Return (x, y) of the center of cell containing provided text 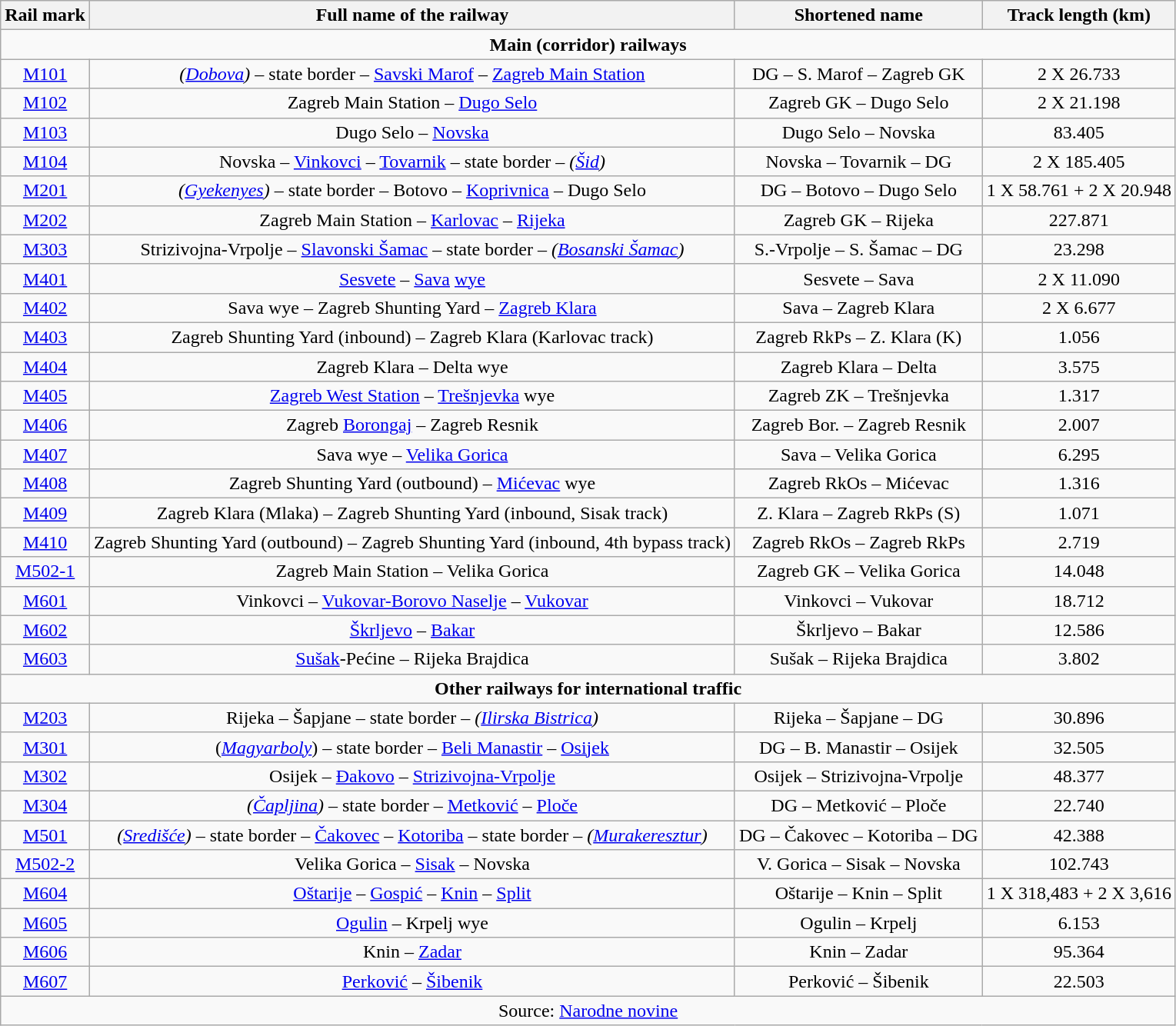
Shortened name (858, 15)
Sava – Zagreb Klara (858, 308)
M103 (45, 132)
M302 (45, 776)
1 X 318,483 + 2 X 3,616 (1078, 894)
227.871 (1078, 220)
Full name of the railway (412, 15)
Osijek – Strizivojna-Vrpolje (858, 776)
32.505 (1078, 747)
Osijek – Đakovo – Strizivojna-Vrpolje (412, 776)
M502-2 (45, 864)
Zagreb GK – Velika Gorica (858, 571)
Zagreb Main Station – Karlovac – Rijeka (412, 220)
M501 (45, 834)
Zagreb GK – Rijeka (858, 220)
Rijeka – Šapjane – state border – (Ilirska Bistrica) (412, 718)
(Dobova) – state border – Savski Marof – Zagreb Main Station (412, 74)
M404 (45, 367)
42.388 (1078, 834)
M409 (45, 513)
(Gyekenyes) – state border – Botovo – Koprivnica – Dugo Selo (412, 191)
Novska – Tovarnik – DG (858, 162)
14.048 (1078, 571)
M502-1 (45, 571)
Zagreb RkOs – Mićevac (858, 484)
1.316 (1078, 484)
Zagreb GK – Dugo Selo (858, 103)
1.071 (1078, 513)
1.056 (1078, 337)
Sava wye – Velika Gorica (412, 455)
Vinkovci – Vukovar (858, 601)
M401 (45, 278)
M202 (45, 220)
23.298 (1078, 249)
M301 (45, 747)
DG – S. Marof – Zagreb GK (858, 74)
Sušak – Rijeka Brajdica (858, 659)
Velika Gorica – Sisak – Novska (412, 864)
M606 (45, 952)
Track length (km) (1078, 15)
Other railways for international traffic (588, 688)
Zagreb Main Station – Velika Gorica (412, 571)
V. Gorica – Sisak – Novska (858, 864)
S.-Vrpolje – S. Šamac – DG (858, 249)
M101 (45, 74)
M603 (45, 659)
Sesvete – Sava wye (412, 278)
Zagreb Shunting Yard (inbound) – Zagreb Klara (Karlovac track) (412, 337)
Novska – Vinkovci – Tovarnik – state border – (Šid) (412, 162)
2 X 11.090 (1078, 278)
(Čapljina) – state border – Metković – Ploče (412, 805)
2 X 6.677 (1078, 308)
Zagreb Klara – Delta (858, 367)
22.503 (1078, 981)
(Magyarboly) – state border – Beli Manastir – Osijek (412, 747)
M410 (45, 542)
Zagreb Klara – Delta wye (412, 367)
Oštarije – Gospić – Knin – Split (412, 894)
22.740 (1078, 805)
95.364 (1078, 952)
M403 (45, 337)
102.743 (1078, 864)
(Središće) – state border – Čakovec – Kotoriba – state border – (Murakeresztur) (412, 834)
M605 (45, 923)
2 X 26.733 (1078, 74)
30.896 (1078, 718)
DG – B. Manastir – Osijek (858, 747)
M104 (45, 162)
Z. Klara – Zagreb RkPs (S) (858, 513)
Zagreb Bor. – Zagreb Resnik (858, 425)
18.712 (1078, 601)
Zagreb Borongaj – Zagreb Resnik (412, 425)
6.153 (1078, 923)
Sava wye – Zagreb Shunting Yard – Zagreb Klara (412, 308)
Zagreb RkOs – Zagreb RkPs (858, 542)
Main (corridor) railways (588, 45)
M402 (45, 308)
6.295 (1078, 455)
DG – Čakovec – Kotoriba – DG (858, 834)
DG – Metković – Ploče (858, 805)
M602 (45, 630)
Zagreb Main Station – Dugo Selo (412, 103)
Sava – Velika Gorica (858, 455)
M102 (45, 103)
Ogulin – Krpelj (858, 923)
83.405 (1078, 132)
M406 (45, 425)
M408 (45, 484)
1 X 58.761 + 2 X 20.948 (1078, 191)
M303 (45, 249)
2.007 (1078, 425)
2.719 (1078, 542)
12.586 (1078, 630)
M601 (45, 601)
Sesvete – Sava (858, 278)
Oštarije – Knin – Split (858, 894)
Zagreb Shunting Yard (outbound) – Zagreb Shunting Yard (inbound, 4th bypass track) (412, 542)
2 X 185.405 (1078, 162)
48.377 (1078, 776)
Strizivojna-Vrpolje – Slavonski Šamac – state border – (Bosanski Šamac) (412, 249)
1.317 (1078, 396)
M607 (45, 981)
3.802 (1078, 659)
Zagreb ZK – Trešnjevka (858, 396)
M604 (45, 894)
M407 (45, 455)
Vinkovci – Vukovar-Borovo Naselje – Vukovar (412, 601)
Ogulin – Krpelj wye (412, 923)
Rijeka – Šapjane – DG (858, 718)
Source: Narodne novine (588, 1011)
M304 (45, 805)
3.575 (1078, 367)
M203 (45, 718)
DG – Botovo – Dugo Selo (858, 191)
2 X 21.198 (1078, 103)
M201 (45, 191)
Rail mark (45, 15)
Zagreb West Station – Trešnjevka wye (412, 396)
M405 (45, 396)
Sušak-Pećine – Rijeka Brajdica (412, 659)
Zagreb Shunting Yard (outbound) – Mićevac wye (412, 484)
Zagreb Klara (Mlaka) – Zagreb Shunting Yard (inbound, Sisak track) (412, 513)
Zagreb RkPs – Z. Klara (K) (858, 337)
